For the text-containing cell, return its midpoint in (X, Y) coordinate format. 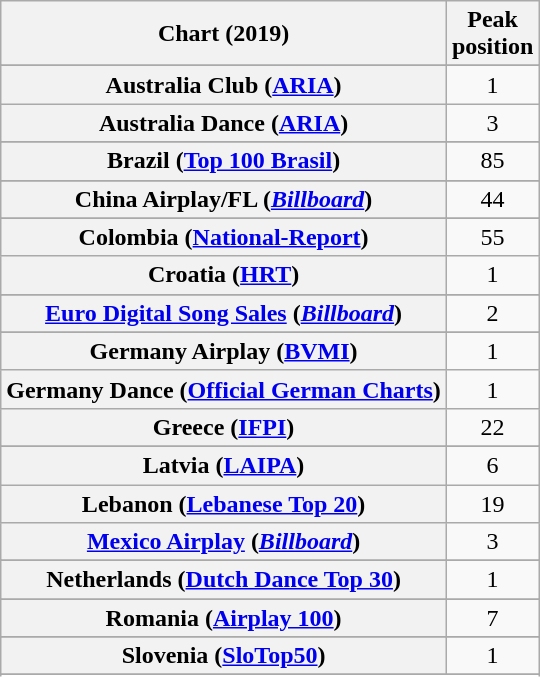
2 (492, 313)
Mexico Airplay (Billboard) (224, 542)
6 (492, 465)
Latvia (LAIPA) (224, 465)
7 (492, 618)
85 (492, 161)
Croatia (HRT) (224, 275)
Colombia (National-Report) (224, 237)
22 (492, 427)
Euro Digital Song Sales (Billboard) (224, 313)
Australia Club (ARIA) (224, 85)
19 (492, 503)
Lebanon (Lebanese Top 20) (224, 503)
Germany Dance (Official German Charts) (224, 389)
Germany Airplay (BVMI) (224, 351)
China Airplay/FL (Billboard) (224, 199)
Slovenia (SloTop50) (224, 656)
Australia Dance (ARIA) (224, 123)
Chart (2019) (224, 34)
Peakposition (492, 34)
Greece (IFPI) (224, 427)
Netherlands (Dutch Dance Top 30) (224, 580)
Romania (Airplay 100) (224, 618)
44 (492, 199)
55 (492, 237)
Brazil (Top 100 Brasil) (224, 161)
